Capture the cell that displays the provided text and extract its [x, y] central coordinate. 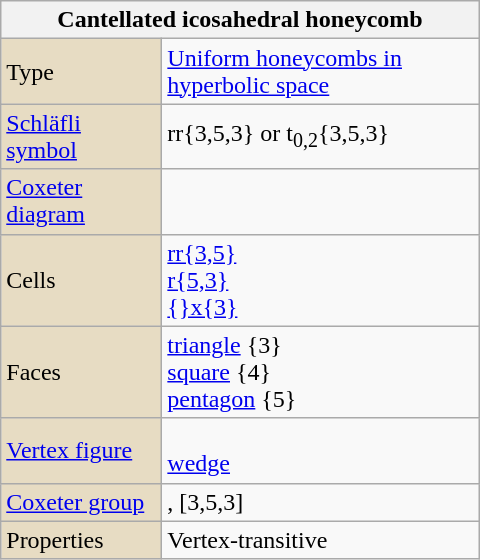
Uniform honeycombs in hyperbolic space [320, 72]
Coxeter diagram [82, 202]
Cantellated icosahedral honeycomb [240, 20]
Type [82, 72]
Vertex figure [82, 450]
rr{3,5} r{5,3} {}x{3} [320, 280]
, [3,5,3] [320, 502]
wedge [320, 450]
Properties [82, 540]
rr{3,5,3} or t0,2{3,5,3} [320, 136]
Faces [82, 372]
triangle {3}square {4}pentagon {5} [320, 372]
Schläfli symbol [82, 136]
Vertex-transitive [320, 540]
Cells [82, 280]
Coxeter group [82, 502]
